Pinpoint the cell where the given text exists, returning its (X, Y) midpoint coordinate. 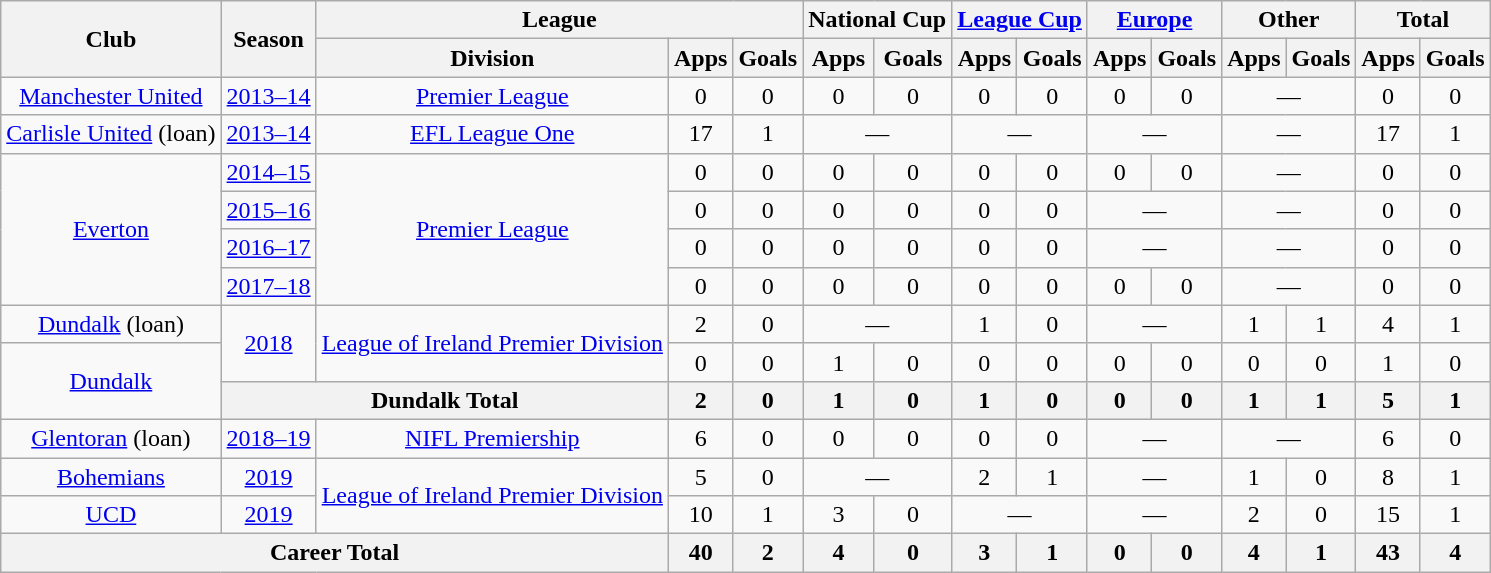
Total (1423, 20)
Bohemians (111, 477)
Club (111, 39)
UCD (111, 515)
National Cup (878, 20)
Manchester United (111, 96)
2014–15 (268, 172)
Dundalk (111, 381)
Other (1289, 20)
2018–19 (268, 438)
Everton (111, 229)
League Cup (1020, 20)
Season (268, 39)
2017–18 (268, 286)
2016–17 (268, 248)
43 (1388, 553)
Division (492, 58)
15 (1388, 515)
Glentoran (loan) (111, 438)
NIFL Premiership (492, 438)
Carlisle United (loan) (111, 134)
2018 (268, 343)
Europe (1154, 20)
Dundalk (loan) (111, 324)
10 (700, 515)
40 (700, 553)
Career Total (335, 553)
Dundalk Total (444, 400)
8 (1388, 477)
EFL League One (492, 134)
League (559, 20)
2015–16 (268, 210)
